Find where the given text appears and provide that cell's center as [X, Y] coordinate. 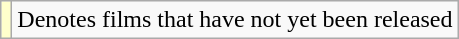
Denotes films that have not yet been released [235, 20]
